Extract the [X, Y] coordinate from the center of the cell holding the provided text.  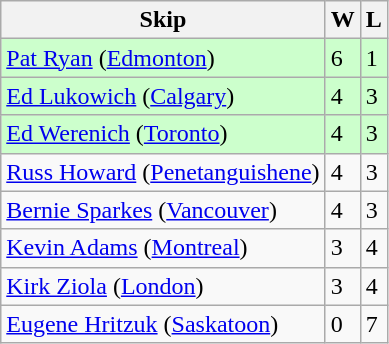
0 [342, 324]
W [342, 20]
Skip [163, 20]
7 [374, 324]
6 [342, 58]
Eugene Hritzuk (Saskatoon) [163, 324]
Kevin Adams (Montreal) [163, 248]
Russ Howard (Penetanguishene) [163, 172]
Kirk Ziola (London) [163, 286]
Bernie Sparkes (Vancouver) [163, 210]
1 [374, 58]
L [374, 20]
Pat Ryan (Edmonton) [163, 58]
Ed Werenich (Toronto) [163, 134]
Ed Lukowich (Calgary) [163, 96]
